Scan for the cell matching the given text and deliver its [x, y] coordinate at center. 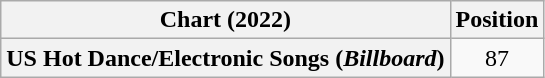
87 [497, 58]
US Hot Dance/Electronic Songs (Billboard) [226, 58]
Chart (2022) [226, 20]
Position [497, 20]
